For the text-containing cell, return its midpoint in (X, Y) coordinate format. 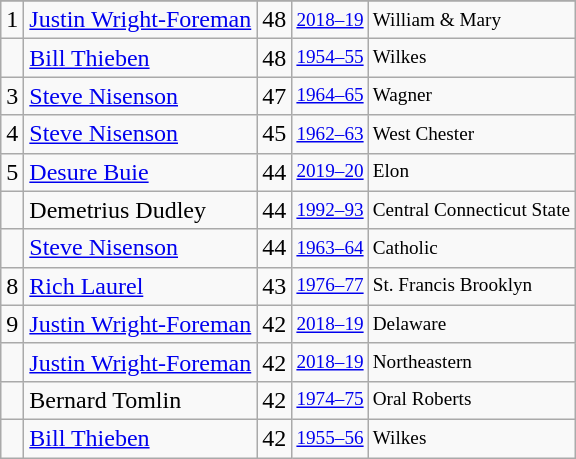
1992–93 (330, 210)
1955–56 (330, 438)
1954–55 (330, 58)
1 (12, 20)
Delaware (471, 324)
3 (12, 96)
West Chester (471, 134)
45 (274, 134)
Catholic (471, 248)
9 (12, 324)
Desure Buie (140, 172)
1962–63 (330, 134)
Demetrius Dudley (140, 210)
Northeastern (471, 362)
Elon (471, 172)
2019–20 (330, 172)
1963–64 (330, 248)
1974–75 (330, 400)
43 (274, 286)
1964–65 (330, 96)
William & Mary (471, 20)
Wagner (471, 96)
Oral Roberts (471, 400)
Central Connecticut State (471, 210)
St. Francis Brooklyn (471, 286)
1976–77 (330, 286)
4 (12, 134)
Bernard Tomlin (140, 400)
Rich Laurel (140, 286)
47 (274, 96)
5 (12, 172)
8 (12, 286)
